Return (x, y) of the center of cell containing provided text 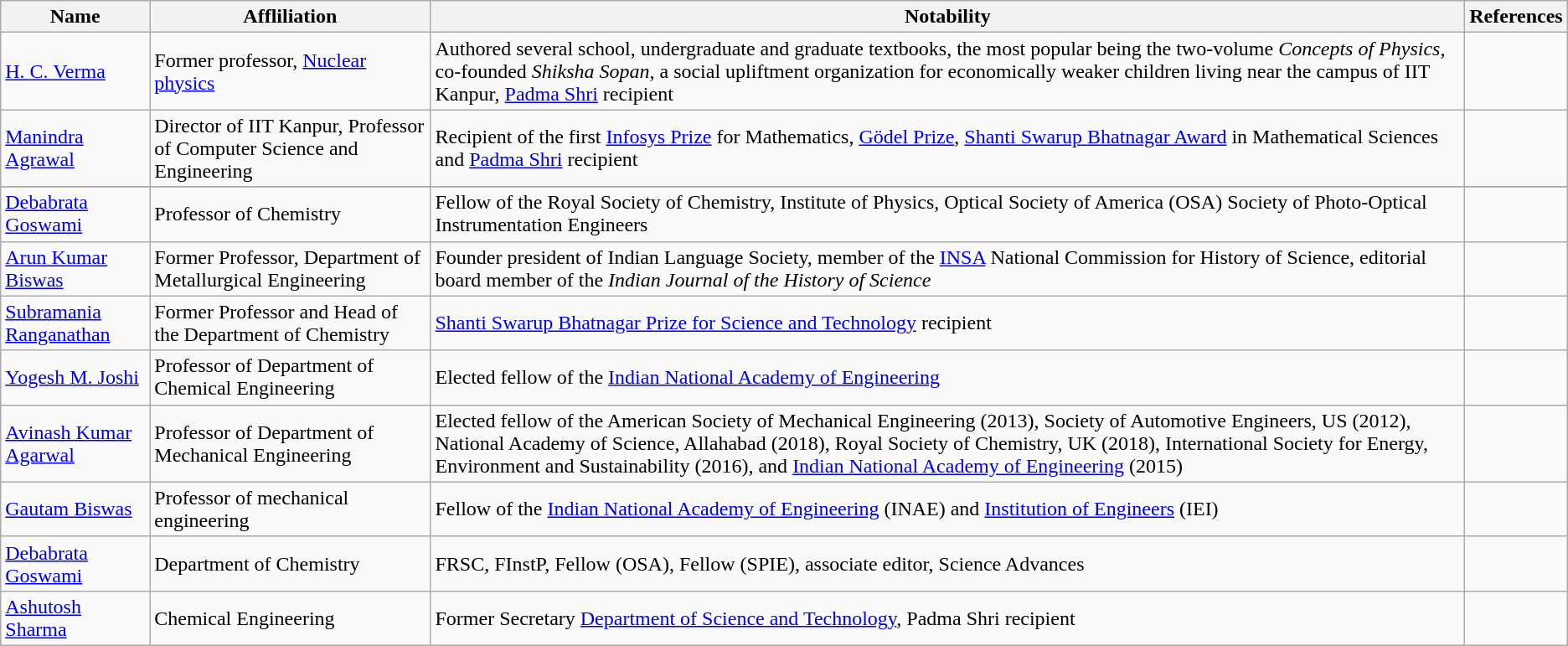
Manindra Agrawal (75, 148)
Avinash Kumar Agarwal (75, 443)
References (1516, 17)
Subramania Ranganathan (75, 323)
Shanti Swarup Bhatnagar Prize for Science and Technology recipient (948, 323)
Chemical Engineering (290, 618)
Professor of Department of Mechanical Engineering (290, 443)
Arun Kumar Biswas (75, 268)
Gautam Biswas (75, 509)
Former professor, Nuclear physics (290, 71)
Department of Chemistry (290, 563)
Former Professor and Head of the Department of Chemistry (290, 323)
Former Secretary Department of Science and Technology, Padma Shri recipient (948, 618)
Elected fellow of the Indian National Academy of Engineering (948, 377)
Professor of Department of Chemical Engineering (290, 377)
Affliliation (290, 17)
Professor of Chemistry (290, 214)
Fellow of the Indian National Academy of Engineering (INAE) and Institution of Engineers (IEI) (948, 509)
Recipient of the first Infosys Prize for Mathematics, Gödel Prize, Shanti Swarup Bhatnagar Award in Mathematical Sciences and Padma Shri recipient (948, 148)
Name (75, 17)
Yogesh M. Joshi (75, 377)
Ashutosh Sharma (75, 618)
Notability (948, 17)
H. C. Verma (75, 71)
Former Professor, Department of Metallurgical Engineering (290, 268)
Director of IIT Kanpur, Professor of Computer Science and Engineering (290, 148)
Fellow of the Royal Society of Chemistry, Institute of Physics, Optical Society of America (OSA) Society of Photo-Optical Instrumentation Engineers (948, 214)
Professor of mechanical engineering (290, 509)
FRSC, FInstP, Fellow (OSA), Fellow (SPIE), associate editor, Science Advances (948, 563)
